Detect which cell encompasses the target text, then output its (x, y) center coordinate. 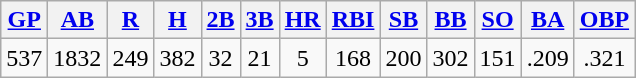
HR (302, 20)
GP (24, 20)
302 (450, 58)
SO (498, 20)
382 (178, 58)
32 (220, 58)
AB (78, 20)
OBP (604, 20)
R (130, 20)
.321 (604, 58)
H (178, 20)
SB (404, 20)
BB (450, 20)
21 (260, 58)
1832 (78, 58)
.209 (548, 58)
RBI (353, 20)
5 (302, 58)
249 (130, 58)
168 (353, 58)
537 (24, 58)
3B (260, 20)
2B (220, 20)
151 (498, 58)
200 (404, 58)
BA (548, 20)
